Determine the [X, Y] coordinate at the center of the cell enclosing the given text.  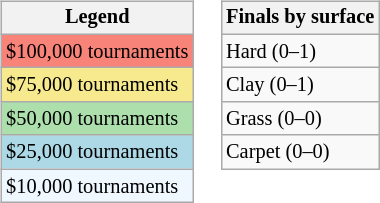
Legend [97, 18]
Carpet (0–0) [300, 152]
$10,000 tournaments [97, 186]
Hard (0–1) [300, 51]
$75,000 tournaments [97, 85]
Clay (0–1) [300, 85]
Grass (0–0) [300, 119]
Finals by surface [300, 18]
$50,000 tournaments [97, 119]
$100,000 tournaments [97, 51]
$25,000 tournaments [97, 152]
